Extract the [X, Y] coordinate from the center of the cell holding the provided text.  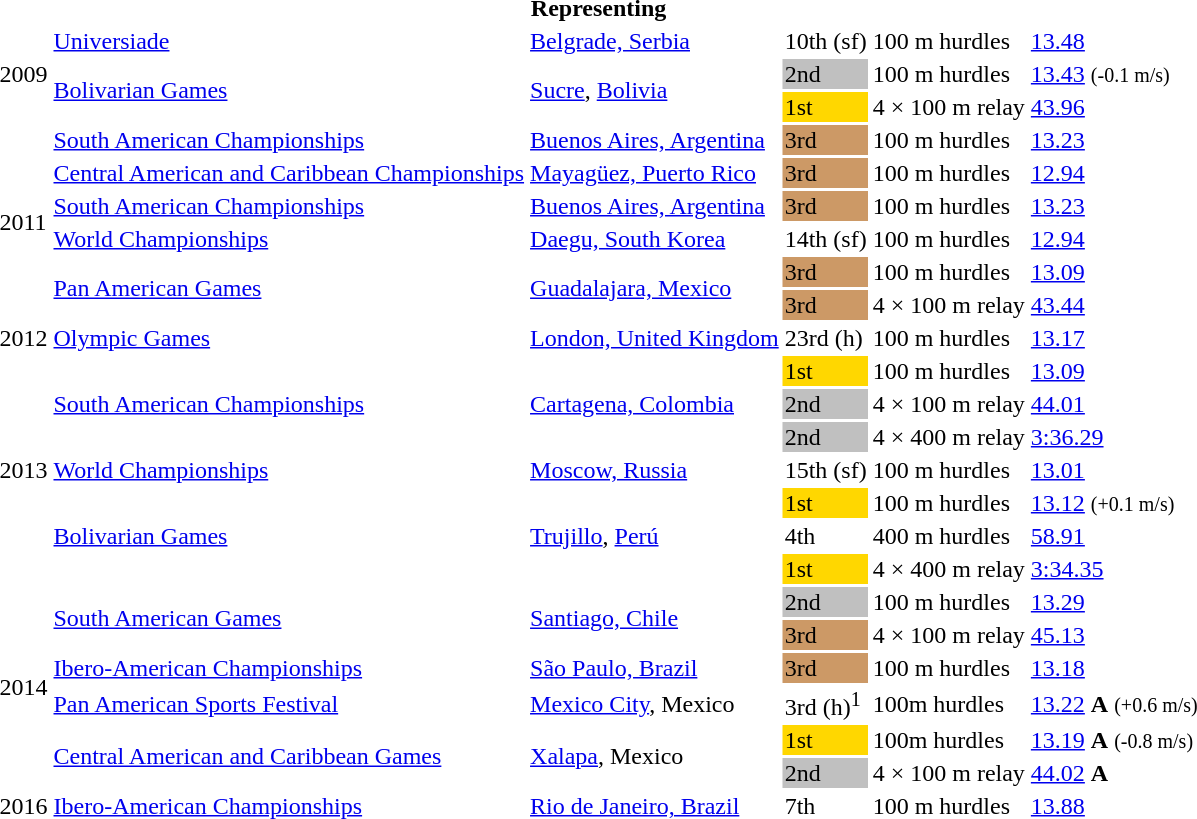
Guadalajara, Mexico [655, 288]
Belgrade, Serbia [655, 41]
São Paulo, Brazil [655, 668]
15th (sf) [826, 470]
Trujillo, Perú [655, 536]
Central American and Caribbean Games [289, 756]
3rd (h)1 [826, 704]
Universiade [289, 41]
4th [826, 536]
400 m hurdles [948, 536]
South American Games [289, 618]
Xalapa, Mexico [655, 756]
Pan American Games [289, 288]
23rd (h) [826, 338]
Ibero-American Championships [289, 668]
10th (sf) [826, 41]
14th (sf) [826, 239]
Santiago, Chile [655, 618]
London, United Kingdom [655, 338]
Central American and Caribbean Championships [289, 173]
Olympic Games [289, 338]
Pan American Sports Festival [289, 704]
Mexico City, Mexico [655, 704]
Moscow, Russia [655, 470]
Sucre, Bolivia [655, 90]
Daegu, South Korea [655, 239]
Cartagena, Colombia [655, 404]
Mayagüez, Puerto Rico [655, 173]
